Pinpoint the cell where the given text exists, returning its [X, Y] midpoint coordinate. 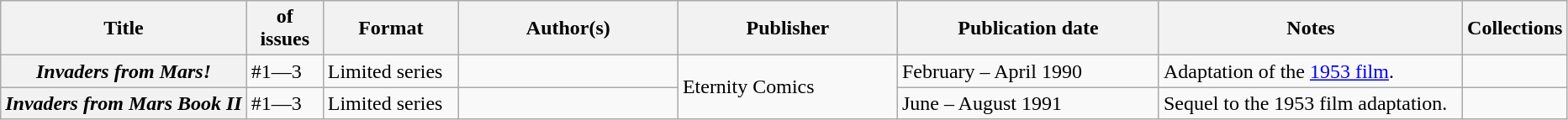
Adaptation of the 1953 film. [1310, 71]
Eternity Comics [787, 87]
Publication date [1027, 29]
Format [390, 29]
Author(s) [568, 29]
Invaders from Mars Book II [124, 103]
of issues [284, 29]
Sequel to the 1953 film adaptation. [1310, 103]
Notes [1310, 29]
Publisher [787, 29]
June – August 1991 [1027, 103]
Invaders from Mars! [124, 71]
Collections [1515, 29]
February – April 1990 [1027, 71]
Title [124, 29]
